Provide the (X, Y) coordinate of the cell's center where the given text is located.  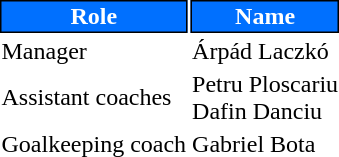
Role (94, 16)
Manager (94, 51)
Assistant coaches (94, 98)
